Provide the [x, y] coordinate of the cell's center where the given text is located.  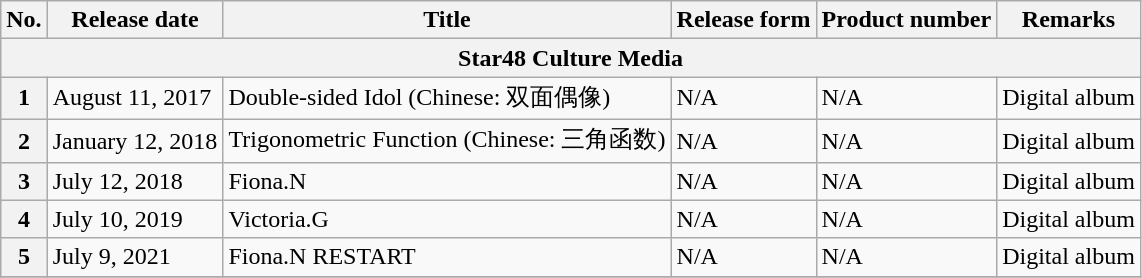
July 10, 2019 [135, 219]
5 [24, 257]
Release date [135, 20]
Remarks [1069, 20]
3 [24, 181]
Fiona.N [447, 181]
July 12, 2018 [135, 181]
Fiona.N RESTART [447, 257]
2 [24, 140]
Product number [906, 20]
Double-sided Idol (Chinese: 双面偶像) [447, 98]
No. [24, 20]
4 [24, 219]
Release form [744, 20]
Star48 Culture Media [571, 58]
Victoria.G [447, 219]
1 [24, 98]
Trigonometric Function (Chinese: 三角函数) [447, 140]
August 11, 2017 [135, 98]
July 9, 2021 [135, 257]
Title [447, 20]
January 12, 2018 [135, 140]
